Extract the [X, Y] coordinate from the center of the cell holding the provided text.  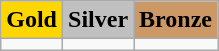
Silver [98, 20]
Gold [32, 20]
Bronze [176, 20]
